From the cell containing the given text, extract its center point as [X, Y] coordinate. 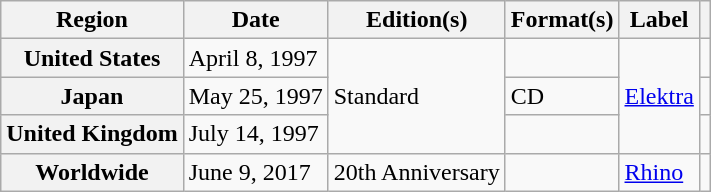
April 8, 1997 [256, 58]
Date [256, 20]
June 9, 2017 [256, 172]
Region [92, 20]
Japan [92, 96]
Edition(s) [416, 20]
20th Anniversary [416, 172]
CD [562, 96]
Worldwide [92, 172]
Elektra [659, 96]
Label [659, 20]
Rhino [659, 172]
Standard [416, 96]
Format(s) [562, 20]
May 25, 1997 [256, 96]
United States [92, 58]
United Kingdom [92, 134]
July 14, 1997 [256, 134]
